Detect which cell encompasses the target text, then output its (X, Y) center coordinate. 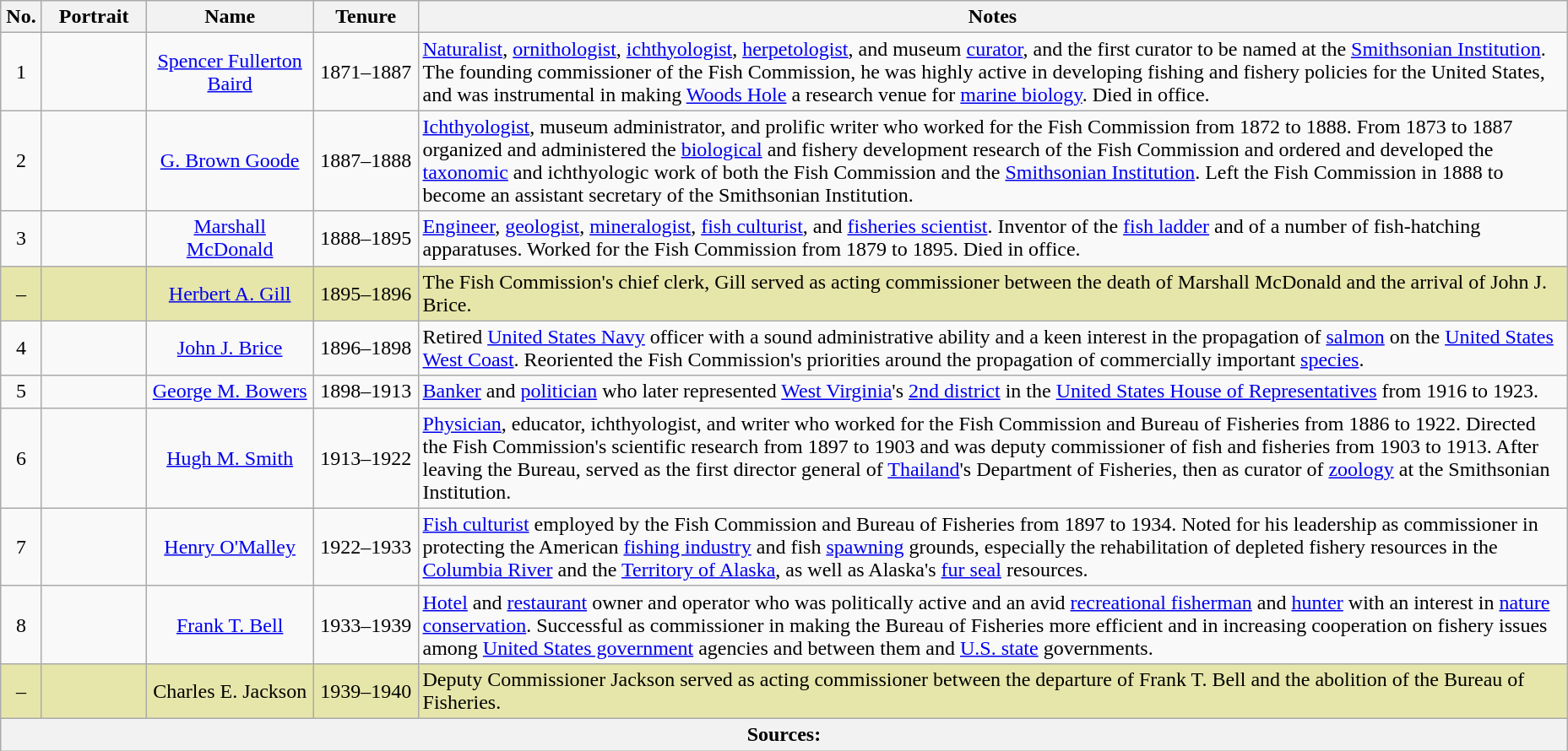
John J. Brice (230, 348)
Herbert A. Gill (230, 294)
1898–1913 (366, 392)
4 (22, 348)
Deputy Commissioner Jackson served as acting commissioner between the departure of Frank T. Bell and the abolition of the Bureau of Fisheries. (993, 690)
Frank T. Bell (230, 624)
7 (22, 547)
8 (22, 624)
3 (22, 238)
1933–1939 (366, 624)
Banker and politician who later represented West Virginia's 2nd district in the United States House of Representatives from 1916 to 1923. (993, 392)
Tenure (366, 17)
1913–1922 (366, 457)
1896–1898 (366, 348)
1939–1940 (366, 690)
No. (22, 17)
Henry O'Malley (230, 547)
Charles E. Jackson (230, 690)
5 (22, 392)
1922–1933 (366, 547)
1 (22, 72)
Spencer Fullerton Baird (230, 72)
2 (22, 160)
George M. Bowers (230, 392)
1888–1895 (366, 238)
Name (230, 17)
1871–1887 (366, 72)
Notes (993, 17)
6 (22, 457)
Portrait (94, 17)
1895–1896 (366, 294)
G. Brown Goode (230, 160)
Hugh M. Smith (230, 457)
The Fish Commission's chief clerk, Gill served as acting commissioner between the death of Marshall McDonald and the arrival of John J. Brice. (993, 294)
1887–1888 (366, 160)
Sources: (784, 734)
Marshall McDonald (230, 238)
